From the cell containing the given text, extract its center point as [x, y] coordinate. 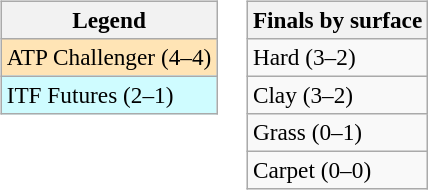
Hard (3–2) [337, 57]
Legend [108, 20]
Grass (0–1) [337, 133]
Finals by surface [337, 20]
ITF Futures (2–1) [108, 95]
Clay (3–2) [337, 95]
Carpet (0–0) [337, 171]
ATP Challenger (4–4) [108, 57]
